Return (x, y) of the center of cell containing provided text 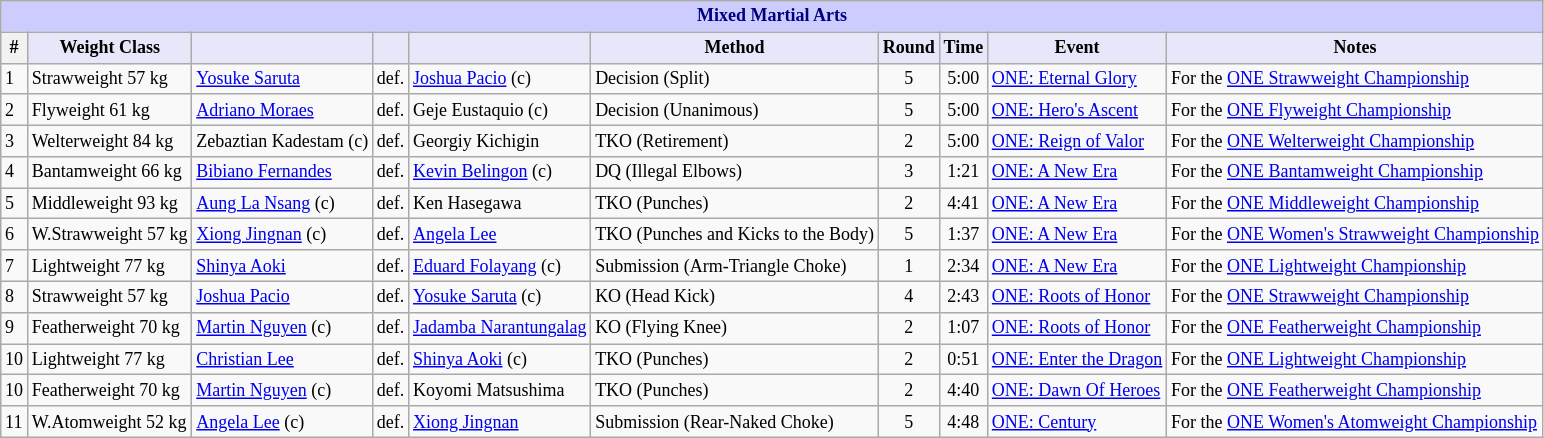
For the ONE Middleweight Championship (1356, 204)
Mixed Martial Arts (772, 16)
W.Atomweight 52 kg (110, 422)
11 (14, 422)
Xiong Jingnan (500, 422)
Weight Class (110, 48)
ONE: Eternal Glory (1076, 78)
Zebaztian Kadestam (c) (282, 140)
8 (14, 296)
Kevin Belingon (c) (500, 172)
Yosuke Saruta (282, 78)
W.Strawweight 57 kg (110, 234)
Submission (Arm-Triangle Choke) (735, 266)
Welterweight 84 kg (110, 140)
0:51 (963, 360)
Geje Eustaquio (c) (500, 110)
For the ONE Welterweight Championship (1356, 140)
For the ONE Women's Strawweight Championship (1356, 234)
ONE: Hero's Ascent (1076, 110)
Aung La Nsang (c) (282, 204)
Eduard Folayang (c) (500, 266)
9 (14, 328)
Bibiano Fernandes (282, 172)
Round (908, 48)
2:43 (963, 296)
Xiong Jingnan (c) (282, 234)
Middleweight 93 kg (110, 204)
# (14, 48)
For the ONE Women's Atomweight Championship (1356, 422)
TKO (Retirement) (735, 140)
ONE: Century (1076, 422)
KO (Head Kick) (735, 296)
For the ONE Bantamweight Championship (1356, 172)
Bantamweight 66 kg (110, 172)
ONE: Reign of Valor (1076, 140)
Shinya Aoki (282, 266)
4:41 (963, 204)
Angela Lee (500, 234)
Ken Hasegawa (500, 204)
ONE: Enter the Dragon (1076, 360)
DQ (Illegal Elbows) (735, 172)
Adriano Moraes (282, 110)
Submission (Rear-Naked Choke) (735, 422)
Georgiy Kichigin (500, 140)
Decision (Split) (735, 78)
Koyomi Matsushima (500, 390)
ONE: Dawn Of Heroes (1076, 390)
Time (963, 48)
TKO (Punches and Kicks to the Body) (735, 234)
Jadamba Narantungalag (500, 328)
1:21 (963, 172)
4:40 (963, 390)
Christian Lee (282, 360)
Yosuke Saruta (c) (500, 296)
4:48 (963, 422)
Notes (1356, 48)
2:34 (963, 266)
Decision (Unanimous) (735, 110)
7 (14, 266)
1:07 (963, 328)
Joshua Pacio (282, 296)
Joshua Pacio (c) (500, 78)
Flyweight 61 kg (110, 110)
Method (735, 48)
Event (1076, 48)
6 (14, 234)
Angela Lee (c) (282, 422)
For the ONE Flyweight Championship (1356, 110)
KO (Flying Knee) (735, 328)
Shinya Aoki (c) (500, 360)
1:37 (963, 234)
